Identify which cell holds the provided text, then report its [x, y] central coordinate. 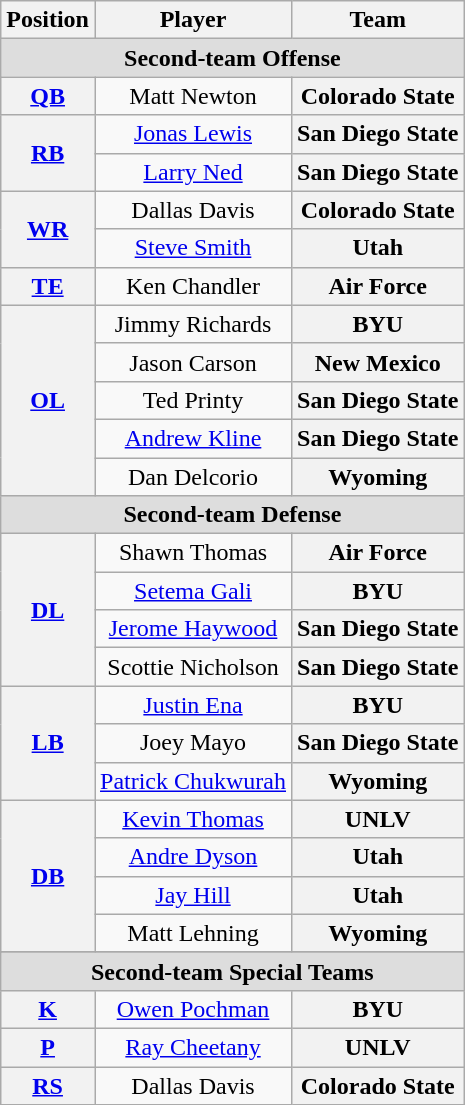
Jimmy Richards [192, 324]
Ken Chandler [192, 286]
Larry Ned [192, 172]
Justin Ena [192, 705]
Second-team Offense [232, 58]
Player [192, 20]
LB [48, 743]
Jason Carson [192, 362]
OL [48, 400]
Team [378, 20]
RB [48, 153]
TE [48, 286]
QB [48, 96]
DL [48, 610]
Steve Smith [192, 248]
Andre Dyson [192, 857]
Andrew Kline [192, 438]
Ted Printy [192, 400]
Kevin Thomas [192, 819]
DB [48, 876]
Owen Pochman [192, 1009]
Setema Gali [192, 591]
New Mexico [378, 362]
Jerome Haywood [192, 629]
K [48, 1009]
Scottie Nicholson [192, 667]
Shawn Thomas [192, 553]
Jay Hill [192, 895]
Matt Newton [192, 96]
Joey Mayo [192, 743]
RS [48, 1085]
P [48, 1047]
WR [48, 229]
Position [48, 20]
Jonas Lewis [192, 134]
Matt Lehning [192, 933]
Patrick Chukwurah [192, 781]
Dan Delcorio [192, 477]
Second-team Special Teams [232, 971]
Second-team Defense [232, 515]
Ray Cheetany [192, 1047]
